Return [x, y] of the center of cell containing provided text 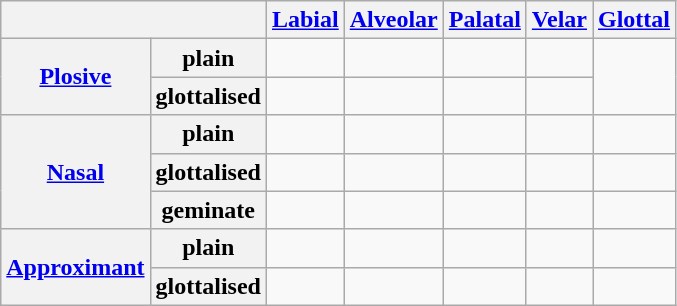
Velar [559, 20]
Palatal [484, 20]
Plosive [76, 77]
Approximant [76, 267]
Nasal [76, 172]
geminate [208, 210]
Alveolar [394, 20]
Glottal [634, 20]
Labial [305, 20]
